Provide the (x, y) coordinate of the cell's center where the given text is located.  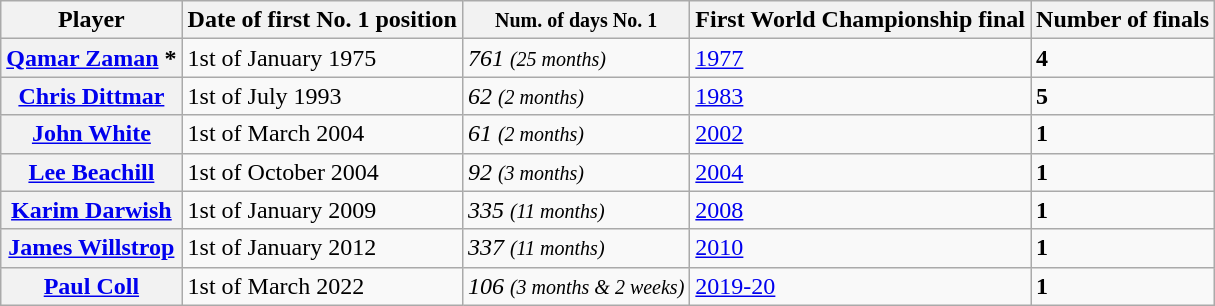
Number of finals (1123, 20)
5 (1123, 96)
1st of January 1975 (322, 58)
335 (11 months) (576, 210)
Karim Darwish (92, 210)
Player (92, 20)
1st of January 2009 (322, 210)
Qamar Zaman * (92, 58)
First World Championship final (860, 20)
106 (3 months & 2 weeks) (576, 286)
Date of first No. 1 position (322, 20)
1977 (860, 58)
Lee Beachill (92, 172)
2004 (860, 172)
4 (1123, 58)
2002 (860, 134)
John White (92, 134)
62 (2 months) (576, 96)
2019-20 (860, 286)
2008 (860, 210)
2010 (860, 248)
1st of July 1993 (322, 96)
761 (25 months) (576, 58)
James Willstrop (92, 248)
1st of March 2022 (322, 286)
Num. of days No. 1 (576, 20)
337 (11 months) (576, 248)
Chris Dittmar (92, 96)
Paul Coll (92, 286)
1st of March 2004 (322, 134)
61 (2 months) (576, 134)
92 (3 months) (576, 172)
1983 (860, 96)
1st of January 2012 (322, 248)
1st of October 2004 (322, 172)
